Pinpoint the cell where the given text exists, returning its (X, Y) midpoint coordinate. 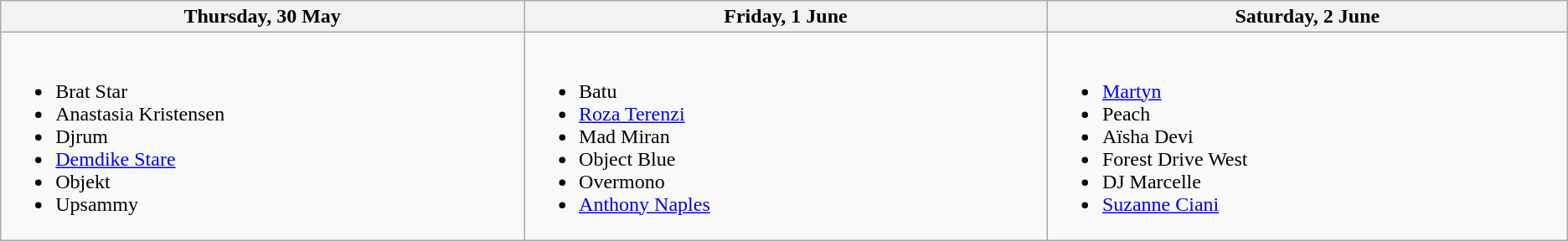
MartynPeachAïsha DeviForest Drive WestDJ MarcelleSuzanne Ciani (1307, 136)
BatuRoza TerenziMad MiranObject BlueOvermonoAnthony Naples (786, 136)
Friday, 1 June (786, 17)
Thursday, 30 May (263, 17)
Saturday, 2 June (1307, 17)
Brat StarAnastasia KristensenDjrumDemdike StareObjektUpsammy (263, 136)
